Return [X, Y] of the center of cell containing provided text 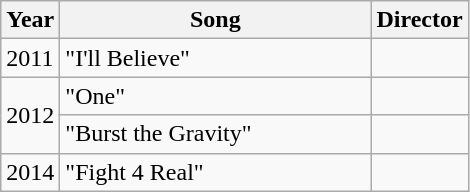
2011 [30, 58]
"One" [216, 96]
Song [216, 20]
"Fight 4 Real" [216, 172]
Year [30, 20]
Director [420, 20]
"I'll Believe" [216, 58]
"Burst the Gravity" [216, 134]
2014 [30, 172]
2012 [30, 115]
